Extract the [X, Y] coordinate from the center of the cell holding the provided text.  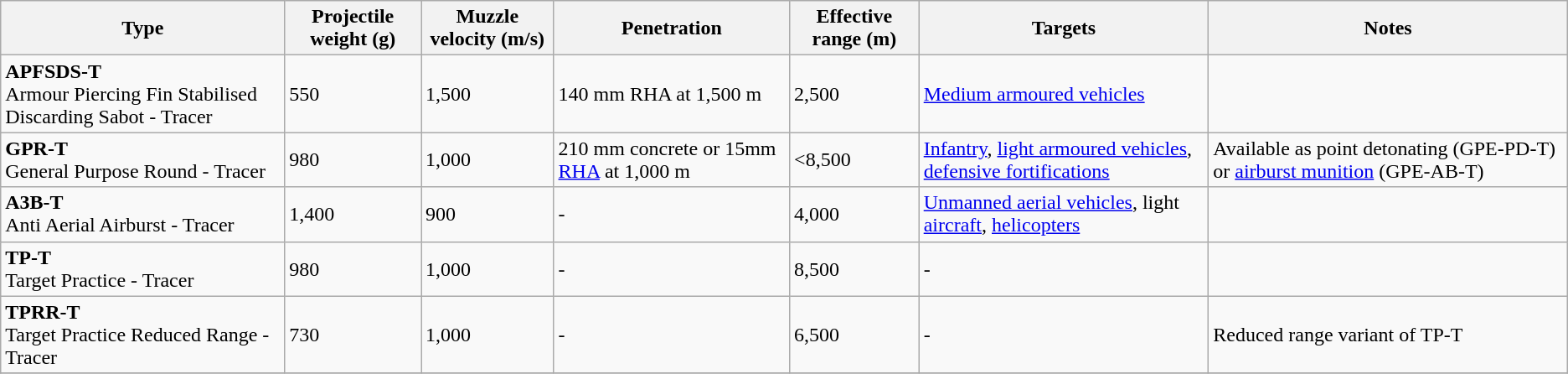
550 [353, 94]
Available as point detonating (GPE-PD-T) or airburst munition (GPE-AB-T) [1388, 159]
Penetration [672, 29]
Muzzle velocity (m/s) [487, 29]
210 mm concrete or 15mm RHA at 1,000 m [672, 159]
<8,500 [854, 159]
APFSDS-TArmour Piercing Fin Stabilised Discarding Sabot - Tracer [142, 94]
1,500 [487, 94]
Targets [1064, 29]
A3B-TAnti Aerial Airburst - Tracer [142, 215]
6,500 [854, 335]
GPR-TGeneral Purpose Round - Tracer [142, 159]
Unmanned aerial vehicles, light aircraft, helicopters [1064, 215]
TP-TTarget Practice - Tracer [142, 268]
1,400 [353, 215]
Effective range (m) [854, 29]
Notes [1388, 29]
TPRR-TTarget Practice Reduced Range - Tracer [142, 335]
Reduced range variant of TP-T [1388, 335]
Medium armoured vehicles [1064, 94]
730 [353, 335]
900 [487, 215]
140 mm RHA at 1,500 m [672, 94]
2,500 [854, 94]
8,500 [854, 268]
Type [142, 29]
Infantry, light armoured vehicles, defensive fortifications [1064, 159]
4,000 [854, 215]
Projectile weight (g) [353, 29]
